Find where the given text appears and provide that cell's center as (x, y) coordinate. 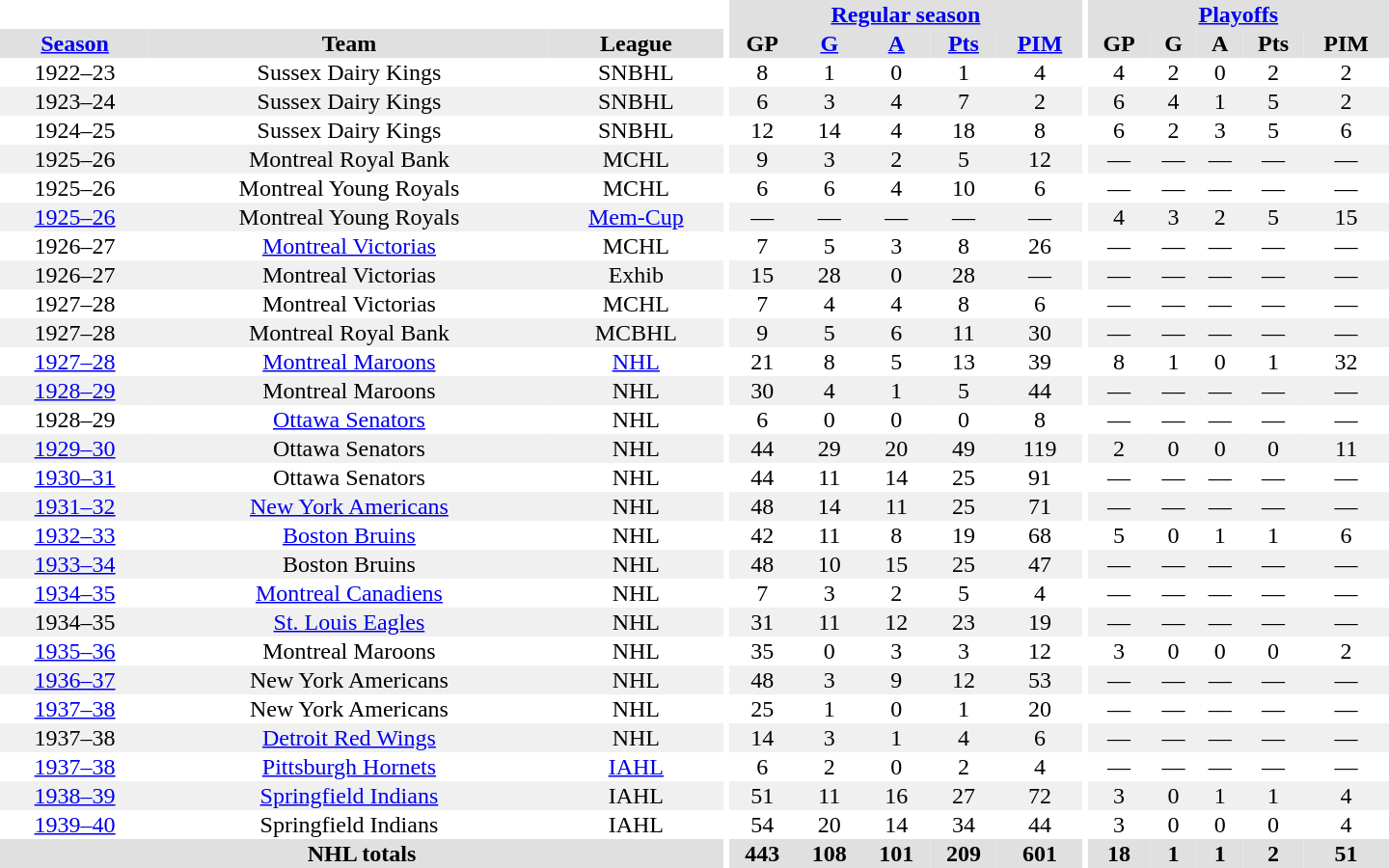
13 (964, 362)
32 (1347, 362)
42 (762, 535)
68 (1040, 535)
League (637, 43)
1924–25 (75, 130)
NHL totals (362, 854)
Exhib (637, 275)
Pittsburgh Hornets (349, 767)
1936–37 (75, 680)
1930–31 (75, 477)
49 (964, 448)
209 (964, 854)
1929–30 (75, 448)
16 (897, 796)
119 (1040, 448)
Detroit Red Wings (349, 738)
443 (762, 854)
St. Louis Eagles (349, 622)
71 (1040, 506)
1932–33 (75, 535)
Team (349, 43)
21 (762, 362)
1931–32 (75, 506)
34 (964, 825)
53 (1040, 680)
1922–23 (75, 72)
MCBHL (637, 333)
47 (1040, 564)
1938–39 (75, 796)
101 (897, 854)
Mem-Cup (637, 217)
91 (1040, 477)
1939–40 (75, 825)
Season (75, 43)
31 (762, 622)
Montreal Canadiens (349, 593)
1933–34 (75, 564)
39 (1040, 362)
1923–24 (75, 101)
601 (1040, 854)
Playoffs (1239, 14)
Regular season (905, 14)
1935–36 (75, 651)
108 (830, 854)
26 (1040, 246)
35 (762, 651)
27 (964, 796)
29 (830, 448)
72 (1040, 796)
23 (964, 622)
54 (762, 825)
